Search for the cell housing the specified text and yield its (X, Y) center coordinate. 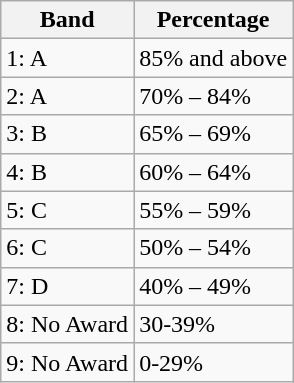
40% – 49% (214, 286)
9: No Award (68, 362)
1: A (68, 58)
4: B (68, 172)
60% – 64% (214, 172)
Band (68, 20)
50% – 54% (214, 248)
Percentage (214, 20)
65% – 69% (214, 134)
5: C (68, 210)
85% and above (214, 58)
7: D (68, 286)
55% – 59% (214, 210)
30-39% (214, 324)
70% – 84% (214, 96)
6: C (68, 248)
0-29% (214, 362)
2: A (68, 96)
8: No Award (68, 324)
3: B (68, 134)
